Pinpoint the cell where the given text exists, returning its [x, y] midpoint coordinate. 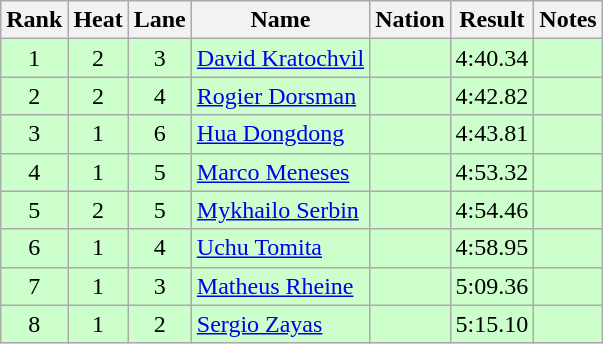
5:09.36 [492, 286]
7 [34, 286]
Hua Dongdong [280, 134]
Marco Meneses [280, 172]
8 [34, 324]
Heat [98, 20]
Rank [34, 20]
4:40.34 [492, 58]
Result [492, 20]
5:15.10 [492, 324]
Nation [410, 20]
Rogier Dorsman [280, 96]
Sergio Zayas [280, 324]
Matheus Rheine [280, 286]
Lane [160, 20]
4:42.82 [492, 96]
Name [280, 20]
4:54.46 [492, 210]
4:43.81 [492, 134]
4:58.95 [492, 248]
Uchu Tomita [280, 248]
Mykhailo Serbin [280, 210]
David Kratochvil [280, 58]
Notes [568, 20]
4:53.32 [492, 172]
